Pinpoint the cell where the given text exists, returning its (x, y) midpoint coordinate. 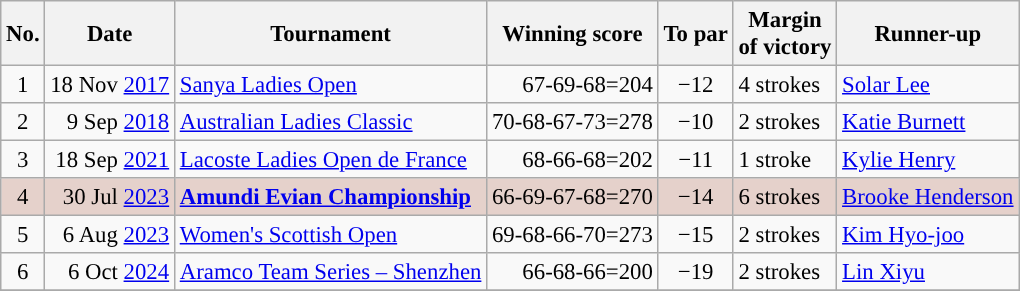
Katie Burnett (928, 122)
Australian Ladies Classic (330, 122)
69-68-66-70=273 (573, 235)
Runner-up (928, 34)
6 strokes (785, 197)
67-69-68=204 (573, 85)
Kylie Henry (928, 160)
1 (23, 85)
Amundi Evian Championship (330, 197)
4 strokes (785, 85)
18 Nov 2017 (110, 85)
Tournament (330, 34)
−10 (696, 122)
3 (23, 160)
Brooke Henderson (928, 197)
Lacoste Ladies Open de France (330, 160)
18 Sep 2021 (110, 160)
To par (696, 34)
−14 (696, 197)
−12 (696, 85)
2 (23, 122)
6 Aug 2023 (110, 235)
66-69-67-68=270 (573, 197)
Women's Scottish Open (330, 235)
Date (110, 34)
−11 (696, 160)
No. (23, 34)
Sanya Ladies Open (330, 85)
Solar Lee (928, 85)
68-66-68=202 (573, 160)
30 Jul 2023 (110, 197)
Winning score (573, 34)
Marginof victory (785, 34)
−15 (696, 235)
4 (23, 197)
1 stroke (785, 160)
9 Sep 2018 (110, 122)
70-68-67-73=278 (573, 122)
Kim Hyo-joo (928, 235)
5 (23, 235)
